Return the (X, Y) coordinate for the center point of the cell that contains the specified text.  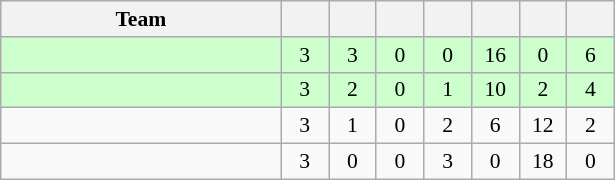
10 (495, 90)
4 (591, 90)
12 (543, 126)
Team (141, 19)
16 (495, 55)
18 (543, 162)
